Capture the cell that displays the provided text and extract its [x, y] central coordinate. 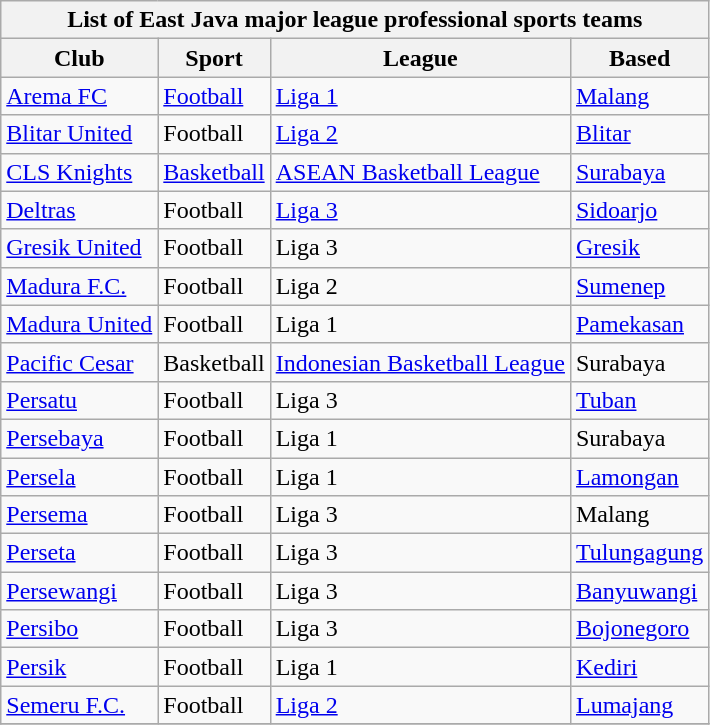
Gresik United [80, 248]
Lamongan [639, 477]
Blitar United [80, 134]
Kediri [639, 667]
Pamekasan [639, 324]
Based [639, 58]
Persewangi [80, 591]
Persibo [80, 629]
Persema [80, 515]
Persela [80, 477]
List of East Java major league professional sports teams [355, 20]
Deltras [80, 210]
Persebaya [80, 438]
Perseta [80, 553]
Persik [80, 667]
Bojonegoro [639, 629]
Sumenep [639, 286]
Sport [214, 58]
Blitar [639, 134]
Pacific Cesar [80, 362]
Gresik [639, 248]
Tuban [639, 400]
Arema FC [80, 96]
ASEAN Basketball League [420, 172]
Indonesian Basketball League [420, 362]
Madura United [80, 324]
Sidoarjo [639, 210]
Tulungagung [639, 553]
Persatu [80, 400]
Banyuwangi [639, 591]
Semeru F.C. [80, 705]
League [420, 58]
Lumajang [639, 705]
Madura F.C. [80, 286]
Club [80, 58]
CLS Knights [80, 172]
